Output the [x, y] coordinate of the center of the cell containing the given text.  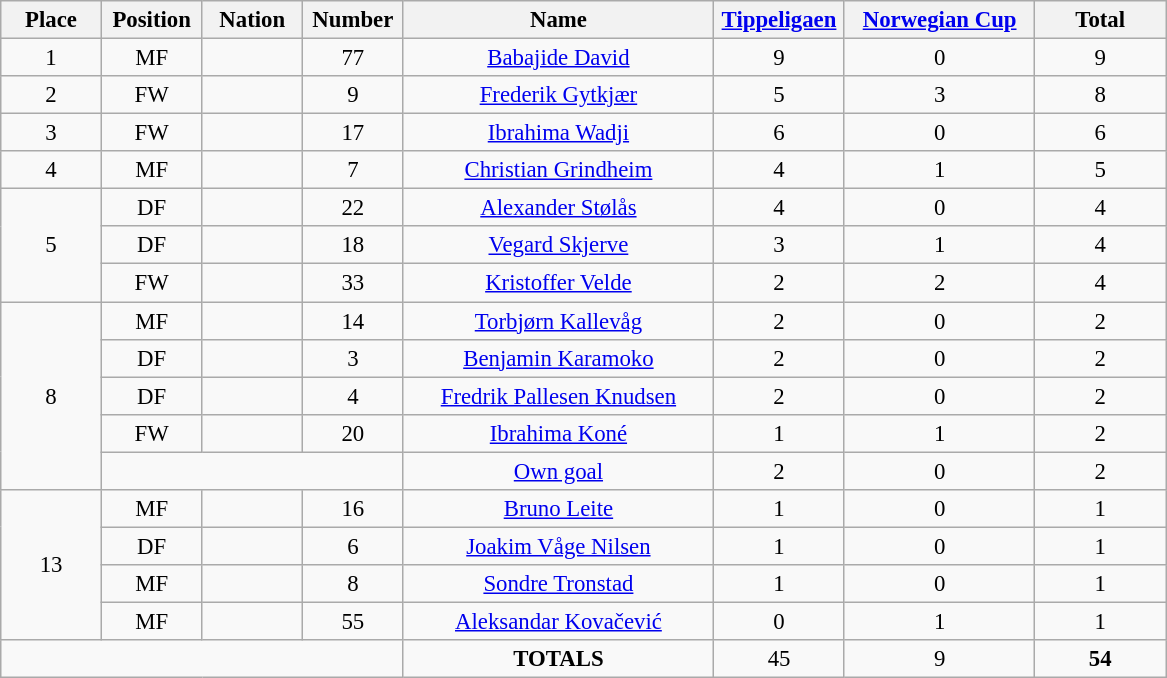
20 [354, 433]
22 [354, 208]
Total [1100, 20]
Aleksandar Kovačević [558, 621]
Name [558, 20]
33 [354, 283]
Place [52, 20]
Tippeligaen [780, 20]
55 [354, 621]
18 [354, 245]
Own goal [558, 471]
16 [354, 509]
Torbjørn Kallevåg [558, 321]
17 [354, 133]
13 [52, 565]
Ibrahima Koné [558, 433]
Sondre Tronstad [558, 584]
Frederik Gytkjær [558, 95]
Fredrik Pallesen Knudsen [558, 396]
Bruno Leite [558, 509]
Nation [252, 20]
Kristoffer Velde [558, 283]
45 [780, 659]
54 [1100, 659]
Number [354, 20]
7 [354, 170]
Babajide David [558, 58]
Position [152, 20]
Joakim Våge Nilsen [558, 546]
Vegard Skjerve [558, 245]
TOTALS [558, 659]
Alexander Stølås [558, 208]
Benjamin Karamoko [558, 358]
Christian Grindheim [558, 170]
14 [354, 321]
77 [354, 58]
Norwegian Cup [940, 20]
Ibrahima Wadji [558, 133]
